From the cell containing the given text, extract its center point as (X, Y) coordinate. 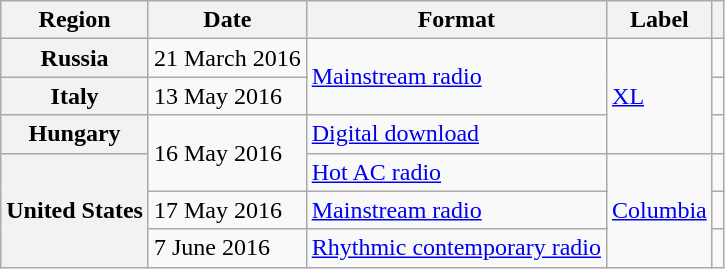
Digital download (456, 134)
Hungary (75, 134)
XL (660, 96)
13 May 2016 (227, 96)
Italy (75, 96)
Russia (75, 58)
Columbia (660, 210)
Hot AC radio (456, 172)
7 June 2016 (227, 248)
21 March 2016 (227, 58)
16 May 2016 (227, 153)
United States (75, 210)
17 May 2016 (227, 210)
Format (456, 20)
Date (227, 20)
Label (660, 20)
Region (75, 20)
Rhythmic contemporary radio (456, 248)
